For the text-containing cell, return its midpoint in (X, Y) coordinate format. 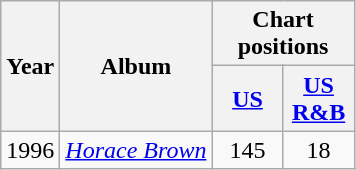
Year (30, 66)
US (248, 98)
Horace Brown (136, 150)
Chart positions (283, 34)
145 (248, 150)
US R&B (318, 98)
1996 (30, 150)
Album (136, 66)
18 (318, 150)
